Provide the [X, Y] coordinate of the cell's center where the given text is located.  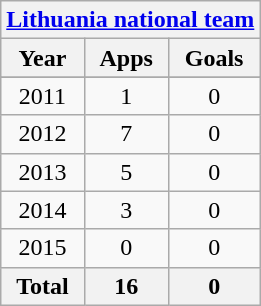
3 [126, 210]
Lithuania national team [130, 20]
2013 [42, 172]
Total [42, 286]
16 [126, 286]
2015 [42, 248]
Apps [126, 58]
Year [42, 58]
2014 [42, 210]
5 [126, 172]
2011 [42, 96]
1 [126, 96]
Goals [214, 58]
7 [126, 134]
2012 [42, 134]
